Identify which cell holds the provided text, then report its (x, y) central coordinate. 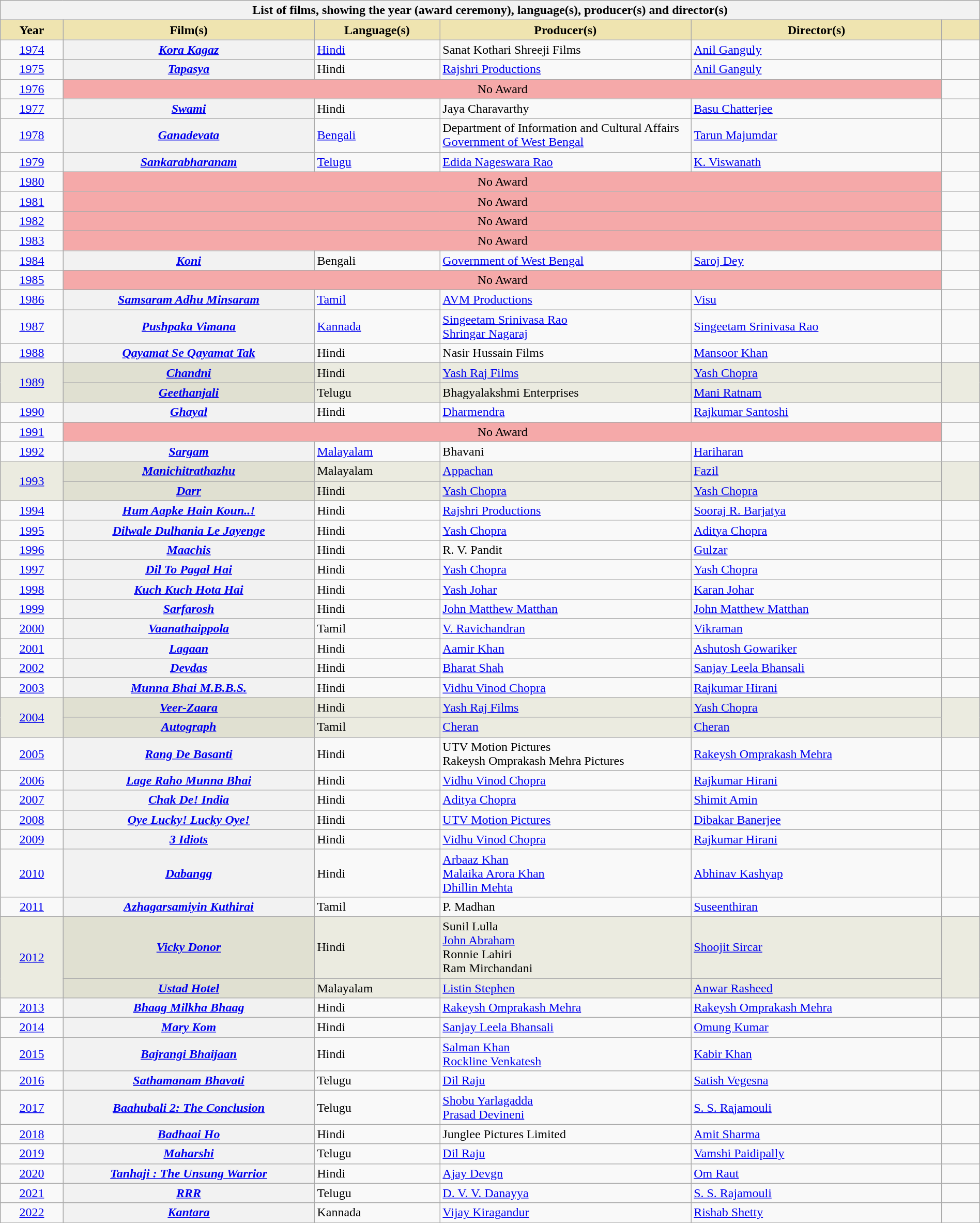
Vaanathaippola (189, 629)
Singeetam Srinivasa Rao (817, 327)
2009 (32, 839)
Mani Ratnam (817, 392)
Kuch Kuch Hota Hai (189, 589)
2003 (32, 688)
2008 (32, 820)
Bajrangi Bhaijaan (189, 1054)
1983 (32, 240)
K. Viswanath (817, 162)
Tarun Majumdar (817, 135)
2006 (32, 780)
1992 (32, 451)
Geethanjali (189, 392)
Munna Bhai M.B.B.S. (189, 688)
Fazil (817, 471)
Vikraman (817, 629)
Shimit Amin (817, 800)
Kabir Khan (817, 1054)
Dil To Pagal Hai (189, 569)
Satish Vegesna (817, 1081)
2013 (32, 1008)
1996 (32, 550)
Vijay Kiragandur (565, 1213)
V. Ravichandran (565, 629)
Vicky Donor (189, 947)
Sargam (189, 451)
Maachis (189, 550)
1989 (32, 383)
Ashutosh Gowariker (817, 648)
Rajkumar Santoshi (817, 412)
2022 (32, 1213)
Baahubali 2: The Conclusion (189, 1108)
Mansoor Khan (817, 353)
1977 (32, 109)
Bhavani (565, 451)
1991 (32, 432)
Kantara (189, 1213)
Shobu YarlagaddaPrasad Devineni (565, 1108)
2018 (32, 1134)
Mary Kom (189, 1028)
2011 (32, 907)
Singeetam Srinivasa RaoShringar Nagaraj (565, 327)
2007 (32, 800)
Chak De! India (189, 800)
Darr (189, 491)
Visu (817, 300)
1988 (32, 353)
1994 (32, 510)
Sarfarosh (189, 609)
1981 (32, 201)
2010 (32, 873)
Oye Lucky! Lucky Oye! (189, 820)
Year (32, 30)
Sunil LullaJohn AbrahamRonnie LahiriRam Mirchandani (565, 947)
Om Raut (817, 1173)
Sathamanam Bhavati (189, 1081)
RRR (189, 1193)
UTV Motion PicturesRakeysh Omprakash Mehra Pictures (565, 754)
3 Idiots (189, 839)
Dibakar Banerjee (817, 820)
Autograph (189, 727)
Kora Kagaz (189, 50)
Sanat Kothari Shreeji Films (565, 50)
Language(s) (377, 30)
Omung Kumar (817, 1028)
Basu Chatterjee (817, 109)
1980 (32, 182)
1984 (32, 260)
Gulzar (817, 550)
Ganadevata (189, 135)
Tapasya (189, 69)
1974 (32, 50)
Veer-Zaara (189, 707)
Dharmendra (565, 412)
2015 (32, 1054)
AVM Productions (565, 300)
UTV Motion Pictures (565, 820)
Saroj Dey (817, 260)
2016 (32, 1081)
Pushpaka Vimana (189, 327)
Karan Johar (817, 589)
Manichitrathazhu (189, 471)
Lagaan (189, 648)
2000 (32, 629)
Azhagarsamiyin Kuthirai (189, 907)
Sankarabharanam (189, 162)
Rishab Shetty (817, 1213)
1993 (32, 481)
Salman KhanRockline Venkatesh (565, 1054)
Dabangg (189, 873)
2021 (32, 1193)
Hariharan (817, 451)
Devdas (189, 668)
Badhaai Ho (189, 1134)
Qayamat Se Qayamat Tak (189, 353)
Abhinav Kashyap (817, 873)
1998 (32, 589)
Department of Information and Cultural AffairsGovernment of West Bengal (565, 135)
Sooraj R. Barjatya (817, 510)
Director(s) (817, 30)
2004 (32, 717)
2001 (32, 648)
Arbaaz KhanMalaika Arora KhanDhillin Mehta (565, 873)
Swami (189, 109)
1986 (32, 300)
Government of West Bengal (565, 260)
Producer(s) (565, 30)
Shoojit Sircar (817, 947)
P. Madhan (565, 907)
2012 (32, 957)
1990 (32, 412)
1999 (32, 609)
Tanhaji : The Unsung Warrior (189, 1173)
Junglee Pictures Limited (565, 1134)
2019 (32, 1154)
R. V. Pandit (565, 550)
1982 (32, 221)
Samsaram Adhu Minsaram (189, 300)
Edida Nageswara Rao (565, 162)
Ghayal (189, 412)
Listin Stephen (565, 988)
Ajay Devgn (565, 1173)
Bhagyalakshmi Enterprises (565, 392)
D. V. V. Danayya (565, 1193)
1976 (32, 89)
Vamshi Paidipally (817, 1154)
Koni (189, 260)
Film(s) (189, 30)
Amit Sharma (817, 1134)
Rang De Basanti (189, 754)
1987 (32, 327)
Bhaag Milkha Bhaag (189, 1008)
Hum Aapke Hain Koun..! (189, 510)
1975 (32, 69)
1979 (32, 162)
Ustad Hotel (189, 988)
2020 (32, 1173)
Suseenthiran (817, 907)
Chandni (189, 373)
Bharat Shah (565, 668)
Jaya Charavarthy (565, 109)
Appachan (565, 471)
Dilwale Dulhania Le Jayenge (189, 530)
2014 (32, 1028)
2017 (32, 1108)
Aamir Khan (565, 648)
Lage Raho Munna Bhai (189, 780)
1985 (32, 280)
1997 (32, 569)
1995 (32, 530)
2002 (32, 668)
List of films, showing the year (award ceremony), language(s), producer(s) and director(s) (490, 10)
Yash Johar (565, 589)
Nasir Hussain Films (565, 353)
1978 (32, 135)
Anwar Rasheed (817, 988)
Maharshi (189, 1154)
2005 (32, 754)
